Identify which cell holds the provided text, then report its (X, Y) central coordinate. 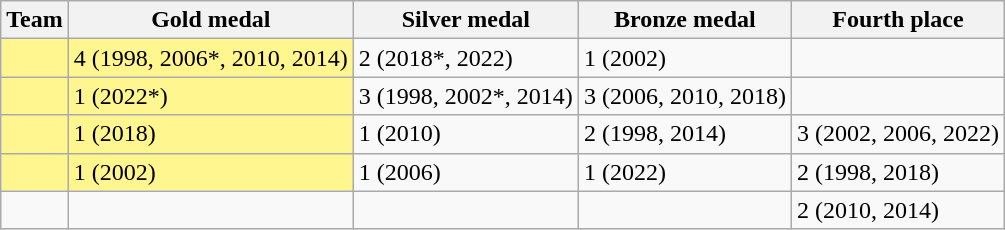
1 (2022) (684, 172)
2 (1998, 2014) (684, 134)
3 (2006, 2010, 2018) (684, 96)
3 (2002, 2006, 2022) (898, 134)
Gold medal (210, 20)
Team (35, 20)
2 (1998, 2018) (898, 172)
1 (2006) (466, 172)
3 (1998, 2002*, 2014) (466, 96)
1 (2022*) (210, 96)
Silver medal (466, 20)
1 (2018) (210, 134)
4 (1998, 2006*, 2010, 2014) (210, 58)
Bronze medal (684, 20)
1 (2010) (466, 134)
2 (2010, 2014) (898, 210)
Fourth place (898, 20)
2 (2018*, 2022) (466, 58)
